Return (x, y) of the center of cell containing provided text 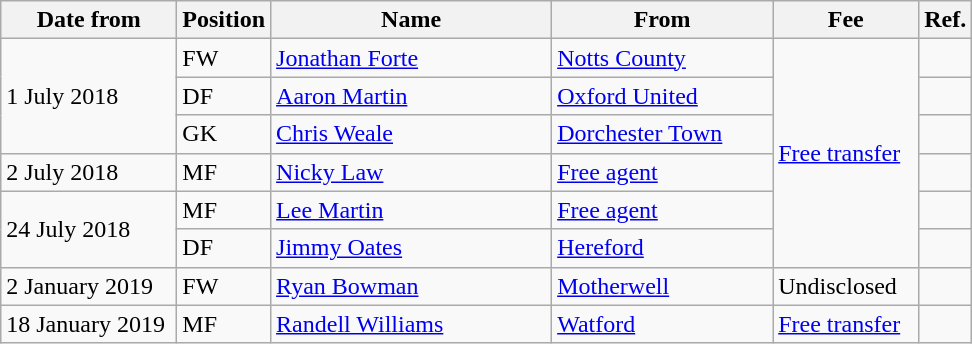
24 July 2018 (89, 229)
1 July 2018 (89, 96)
Oxford United (662, 96)
Watford (662, 324)
Notts County (662, 58)
Name (412, 20)
Jimmy Oates (412, 248)
Lee Martin (412, 210)
Randell Williams (412, 324)
Date from (89, 20)
Motherwell (662, 286)
Aaron Martin (412, 96)
Hereford (662, 248)
From (662, 20)
2 July 2018 (89, 172)
GK (224, 134)
2 January 2019 (89, 286)
Position (224, 20)
Jonathan Forte (412, 58)
Nicky Law (412, 172)
Dorchester Town (662, 134)
Ref. (946, 20)
Chris Weale (412, 134)
Fee (846, 20)
18 January 2019 (89, 324)
Ryan Bowman (412, 286)
Undisclosed (846, 286)
